Return the [x, y] coordinate for the center point of the cell that contains the specified text.  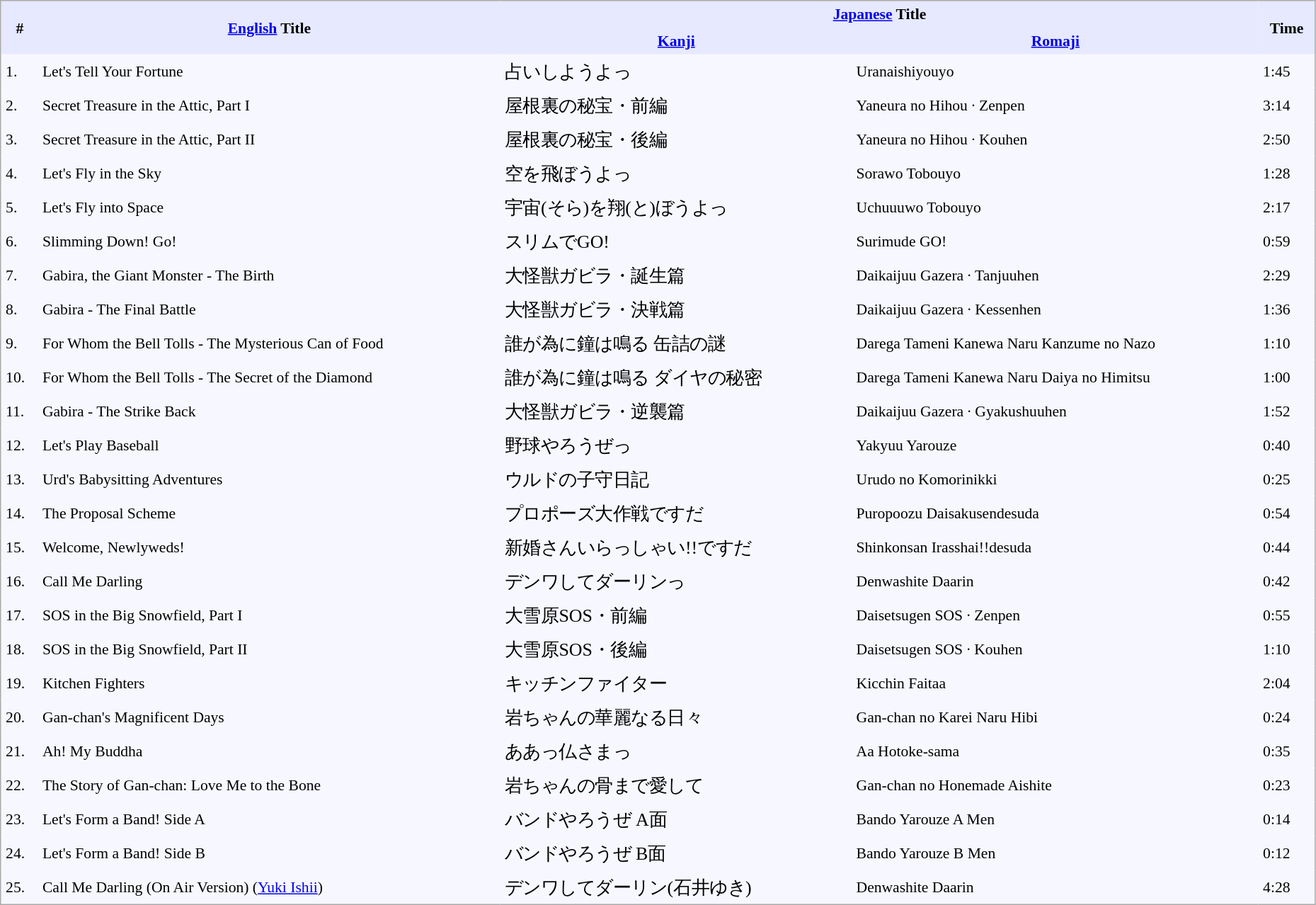
Let's Play Baseball [269, 445]
# [20, 28]
Daikaijuu Gazera · Kessenhen [1056, 309]
Daisetsugen SOS · Kouhen [1056, 649]
Puropoozu Daisakusendesuda [1056, 513]
0:54 [1287, 513]
The Story of Gan-chan: Love Me to the Bone [269, 785]
Urd's Babysitting Adventures [269, 479]
0:25 [1287, 479]
0:59 [1287, 241]
0:44 [1287, 547]
17. [20, 615]
14. [20, 513]
デンワしてダーリン(石井ゆき) [677, 887]
岩ちゃんの骨まで愛して [677, 785]
Romaji [1056, 41]
SOS in the Big Snowfield, Part II [269, 649]
新婚さんいらっしゃい!!ですだ [677, 547]
Uranaishiyouyo [1056, 71]
8. [20, 309]
野球やろうぜっ [677, 445]
4. [20, 173]
Call Me Darling [269, 581]
Aa Hotoke-sama [1056, 751]
大怪獣ガビラ・誕生篇 [677, 275]
0:55 [1287, 615]
16. [20, 581]
2:17 [1287, 207]
2:50 [1287, 139]
For Whom the Bell Tolls - The Secret of the Diamond [269, 377]
0:14 [1287, 819]
大怪獣ガビラ・逆襲篇 [677, 411]
Japanese Title [879, 14]
23. [20, 819]
Let's Form a Band! Side B [269, 853]
13. [20, 479]
Gan-chan no Honemade Aishite [1056, 785]
ウルドの子守日記 [677, 479]
Daikaijuu Gazera · Tanjuuhen [1056, 275]
Gan-chan's Magnificent Days [269, 717]
Urudo no Komorinikki [1056, 479]
デンワしてダーリンっ [677, 581]
Welcome, Newlyweds! [269, 547]
Daisetsugen SOS · Zenpen [1056, 615]
25. [20, 887]
The Proposal Scheme [269, 513]
2. [20, 105]
Let's Form a Band! Side A [269, 819]
22. [20, 785]
9. [20, 343]
Darega Tameni Kanewa Naru Daiya no Himitsu [1056, 377]
大怪獣ガビラ・決戦篇 [677, 309]
Shinkonsan Irasshai!!desuda [1056, 547]
Surimude GO! [1056, 241]
Yaneura no Hihou · Kouhen [1056, 139]
For Whom the Bell Tolls - The Mysterious Can of Food [269, 343]
Yaneura no Hihou · Zenpen [1056, 105]
English Title [269, 28]
3. [20, 139]
24. [20, 853]
1:00 [1287, 377]
Bando Yarouze A Men [1056, 819]
0:23 [1287, 785]
宇宙(そら)を翔(と)ぼうよっ [677, 207]
11. [20, 411]
3:14 [1287, 105]
Secret Treasure in the Attic, Part I [269, 105]
岩ちゃんの華麗なる日々 [677, 717]
SOS in the Big Snowfield, Part I [269, 615]
18. [20, 649]
15. [20, 547]
2:04 [1287, 683]
10. [20, 377]
2:29 [1287, 275]
Gan-chan no Karei Naru Hibi [1056, 717]
スリムでGO! [677, 241]
Call Me Darling (On Air Version) (Yuki Ishii) [269, 887]
大雪原SOS・前編 [677, 615]
Kanji [677, 41]
5. [20, 207]
Time [1287, 28]
19. [20, 683]
0:35 [1287, 751]
誰が為に鐘は鳴る ダイヤの秘密 [677, 377]
20. [20, 717]
Kitchen Fighters [269, 683]
7. [20, 275]
Gabira - The Final Battle [269, 309]
1:36 [1287, 309]
Kicchin Faitaa [1056, 683]
Uchuuuwo Tobouyo [1056, 207]
1:28 [1287, 173]
Secret Treasure in the Attic, Part II [269, 139]
Sorawo Tobouyo [1056, 173]
0:12 [1287, 853]
4:28 [1287, 887]
ああっ仏さまっ [677, 751]
Let's Fly into Space [269, 207]
1:45 [1287, 71]
バンドやろうぜ A面 [677, 819]
Let's Tell Your Fortune [269, 71]
バンドやろうぜ B面 [677, 853]
大雪原SOS・後編 [677, 649]
プロポーズ大作戦ですだ [677, 513]
1. [20, 71]
Gabira - The Strike Back [269, 411]
Gabira, the Giant Monster - The Birth [269, 275]
キッチンファイター [677, 683]
12. [20, 445]
0:40 [1287, 445]
0:24 [1287, 717]
6. [20, 241]
Let's Fly in the Sky [269, 173]
Slimming Down! Go! [269, 241]
21. [20, 751]
Daikaijuu Gazera · Gyakushuuhen [1056, 411]
誰が為に鐘は鳴る 缶詰の謎 [677, 343]
Bando Yarouze B Men [1056, 853]
空を飛ぼうよっ [677, 173]
Yakyuu Yarouze [1056, 445]
0:42 [1287, 581]
占いしようよっ [677, 71]
Ah! My Buddha [269, 751]
Darega Tameni Kanewa Naru Kanzume no Nazo [1056, 343]
屋根裏の秘宝・後編 [677, 139]
屋根裏の秘宝・前編 [677, 105]
1:52 [1287, 411]
